Scan for the cell matching the given text and deliver its (X, Y) coordinate at center. 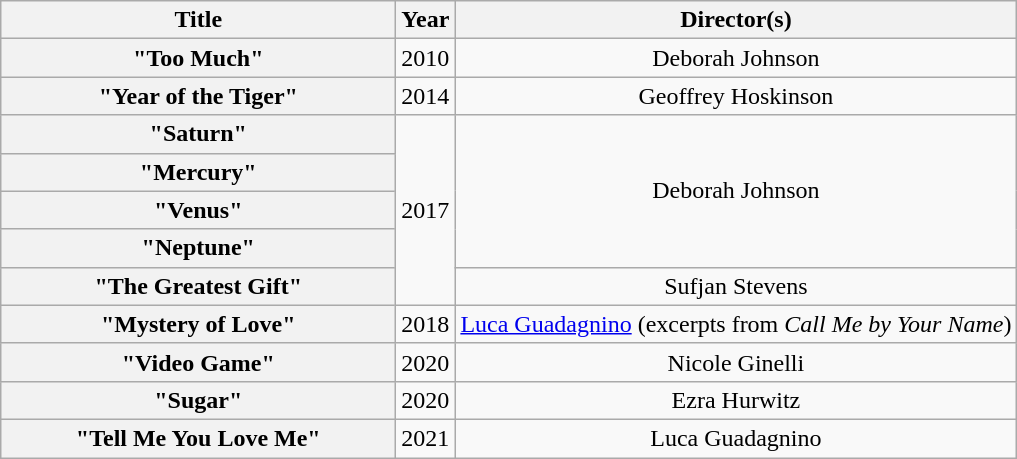
2014 (426, 96)
"Tell Me You Love Me" (198, 438)
"Venus" (198, 210)
Luca Guadagnino (736, 438)
Luca Guadagnino (excerpts from Call Me by Your Name) (736, 324)
Title (198, 20)
"Video Game" (198, 362)
2017 (426, 210)
"Sugar" (198, 400)
2010 (426, 58)
"The Greatest Gift" (198, 286)
"Saturn" (198, 134)
"Neptune" (198, 248)
Director(s) (736, 20)
"Year of the Tiger" (198, 96)
"Mystery of Love" (198, 324)
"Too Much" (198, 58)
"Mercury" (198, 172)
Year (426, 20)
Nicole Ginelli (736, 362)
2021 (426, 438)
2018 (426, 324)
Sufjan Stevens (736, 286)
Ezra Hurwitz (736, 400)
Geoffrey Hoskinson (736, 96)
